Return (x, y) of the center of cell containing provided text 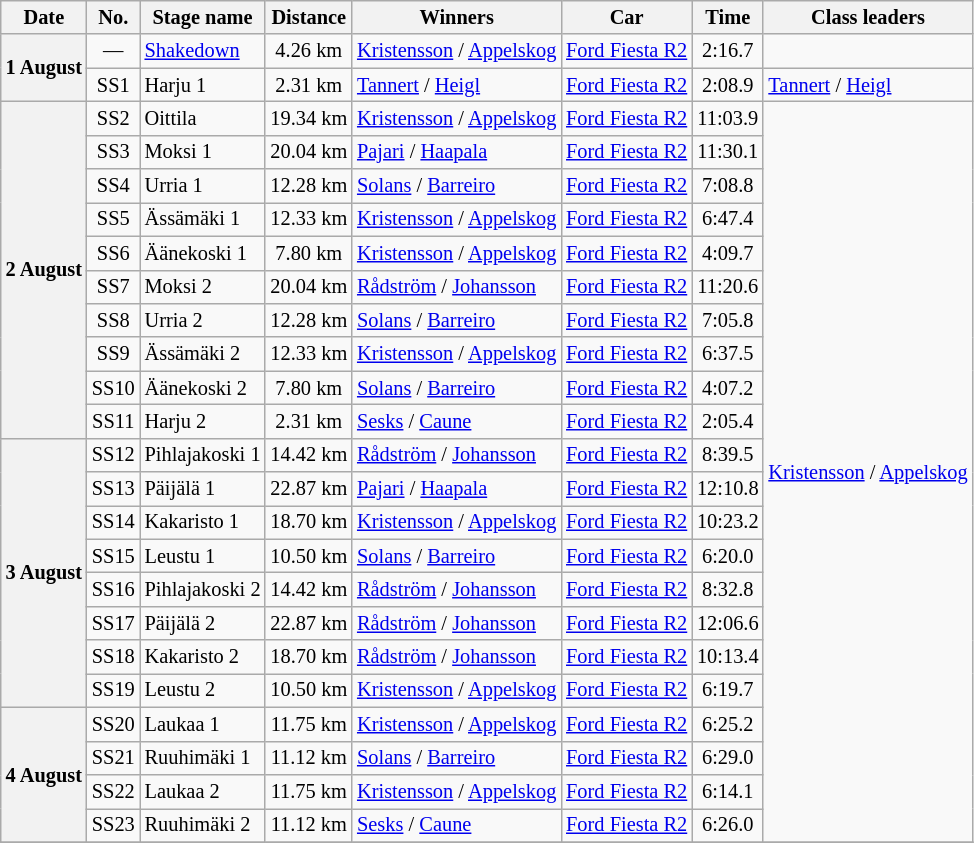
Harju 1 (203, 85)
SS15 (114, 556)
SS17 (114, 623)
No. (114, 17)
Time (728, 17)
SS11 (114, 421)
2:05.4 (728, 421)
12:10.8 (728, 489)
SS6 (114, 253)
Moksi 1 (203, 152)
Oittila (203, 118)
Ässämäki 1 (203, 219)
Moksi 2 (203, 287)
6:19.7 (728, 690)
SS5 (114, 219)
3 August (44, 572)
Laukaa 1 (203, 724)
SS2 (114, 118)
8:32.8 (728, 589)
6:25.2 (728, 724)
Laukaa 2 (203, 791)
Class leaders (868, 17)
SS12 (114, 455)
6:47.4 (728, 219)
11:20.6 (728, 287)
Date (44, 17)
Kakaristo 2 (203, 657)
4:09.7 (728, 253)
2:08.9 (728, 85)
SS1 (114, 85)
SS7 (114, 287)
6:20.0 (728, 556)
Shakedown (203, 51)
4.26 km (308, 51)
SS16 (114, 589)
4:07.2 (728, 388)
Äänekoski 1 (203, 253)
SS4 (114, 186)
4 August (44, 774)
12:06.6 (728, 623)
Päijälä 2 (203, 623)
Äänekoski 2 (203, 388)
Car (626, 17)
Distance (308, 17)
Ruuhimäki 1 (203, 758)
Pihlajakoski 2 (203, 589)
Urria 1 (203, 186)
SS14 (114, 522)
2 August (44, 270)
SS23 (114, 825)
Leustu 1 (203, 556)
SS13 (114, 489)
8:39.5 (728, 455)
Kakaristo 1 (203, 522)
SS8 (114, 320)
6:26.0 (728, 825)
SS9 (114, 354)
— (114, 51)
SS19 (114, 690)
Stage name (203, 17)
Leustu 2 (203, 690)
Pihlajakoski 1 (203, 455)
Ruuhimäki 2 (203, 825)
7:08.8 (728, 186)
11:03.9 (728, 118)
Urria 2 (203, 320)
Ässämäki 2 (203, 354)
6:29.0 (728, 758)
SS20 (114, 724)
Winners (456, 17)
6:37.5 (728, 354)
SS3 (114, 152)
7:05.8 (728, 320)
19.34 km (308, 118)
Päijälä 1 (203, 489)
SS18 (114, 657)
10:13.4 (728, 657)
10:23.2 (728, 522)
SS21 (114, 758)
SS10 (114, 388)
11:30.1 (728, 152)
1 August (44, 68)
6:14.1 (728, 791)
Harju 2 (203, 421)
2:16.7 (728, 51)
SS22 (114, 791)
